Extract the (X, Y) coordinate from the center of the cell holding the provided text.  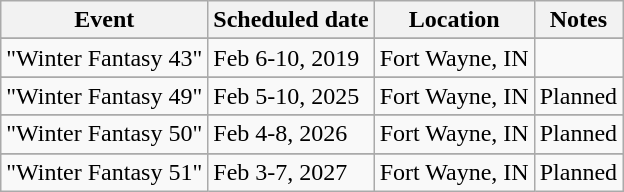
Feb 6-10, 2019 (291, 58)
"Winter Fantasy 50" (104, 134)
Feb 3-7, 2027 (291, 172)
"Winter Fantasy 51" (104, 172)
Feb 4-8, 2026 (291, 134)
Feb 5-10, 2025 (291, 96)
"Winter Fantasy 49" (104, 96)
"Winter Fantasy 43" (104, 58)
Scheduled date (291, 20)
Notes (578, 20)
Event (104, 20)
Location (454, 20)
